For the text-containing cell, return its midpoint in (X, Y) coordinate format. 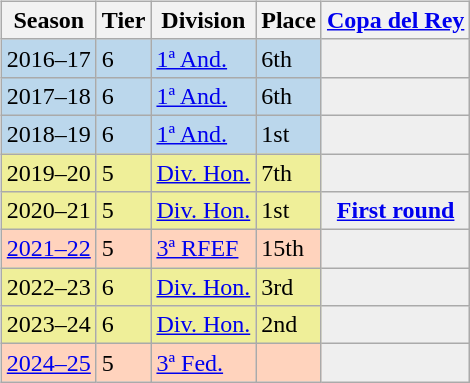
First round (395, 211)
Season (48, 20)
2nd (289, 325)
3ª RFEF (204, 249)
2016–17 (48, 58)
2024–25 (48, 363)
2021–22 (48, 249)
Copa del Rey (395, 20)
2019–20 (48, 173)
3rd (289, 287)
2018–19 (48, 134)
3ª Fed. (204, 363)
2022–23 (48, 287)
Place (289, 20)
2017–18 (48, 96)
Tier (124, 20)
2020–21 (48, 211)
Division (204, 20)
15th (289, 249)
2023–24 (48, 325)
7th (289, 173)
